Pinpoint the cell where the given text exists, returning its (x, y) midpoint coordinate. 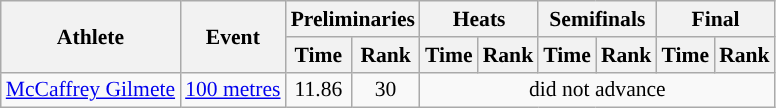
did not advance (598, 90)
Athlete (90, 36)
Preliminaries (353, 19)
Final (715, 19)
McCaffrey Gilmete (90, 90)
Semifinals (597, 19)
11.86 (319, 90)
Event (232, 36)
100 metres (232, 90)
Heats (479, 19)
30 (386, 90)
